From the cell containing the given text, extract its center point as [X, Y] coordinate. 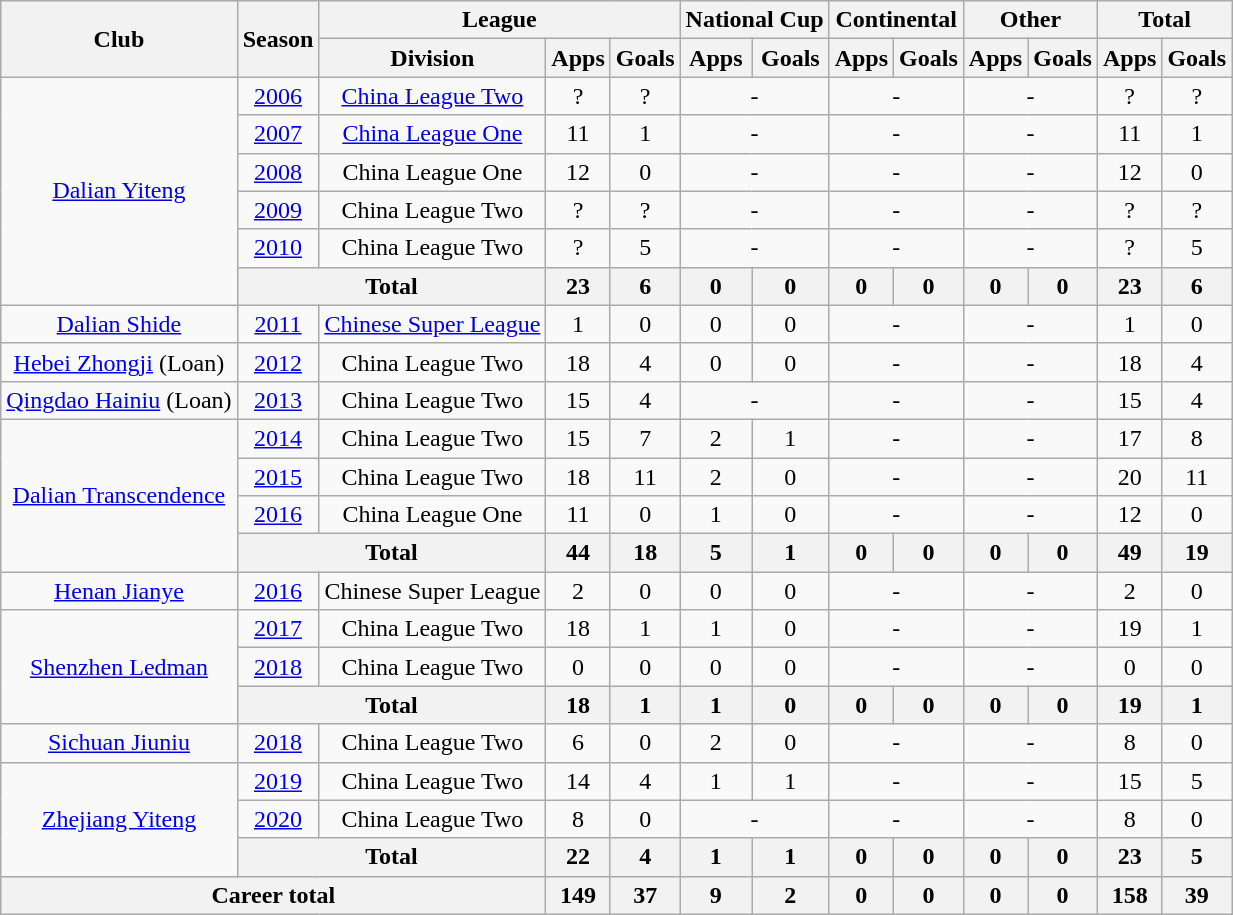
Dalian Yiteng [119, 191]
7 [645, 438]
Sichuan Jiuniu [119, 743]
2009 [278, 210]
Season [278, 39]
Other [1030, 20]
2015 [278, 477]
2013 [278, 400]
National Cup [754, 20]
Dalian Shide [119, 324]
Career total [274, 895]
149 [578, 895]
2019 [278, 781]
League [500, 20]
Zhejiang Yiteng [119, 819]
2011 [278, 324]
Hebei Zhongji (Loan) [119, 362]
2014 [278, 438]
17 [1129, 438]
44 [578, 553]
49 [1129, 553]
Continental [896, 20]
14 [578, 781]
2012 [278, 362]
2020 [278, 819]
Qingdao Hainiu (Loan) [119, 400]
158 [1129, 895]
2017 [278, 629]
2006 [278, 96]
9 [716, 895]
2010 [278, 248]
Henan Jianye [119, 591]
37 [645, 895]
20 [1129, 477]
Dalian Transcendence [119, 495]
Shenzhen Ledman [119, 667]
2007 [278, 134]
Division [432, 58]
22 [578, 857]
Club [119, 39]
39 [1197, 895]
2008 [278, 172]
